Locate the cell with the specified text and output its (x, y) center coordinate. 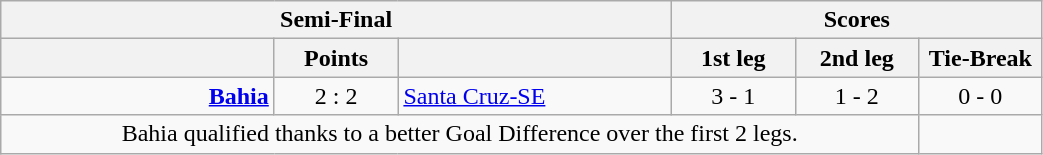
2 : 2 (336, 96)
3 - 1 (733, 96)
Bahia qualified thanks to a better Goal Difference over the first 2 legs. (460, 134)
Santa Cruz-SE (535, 96)
1 - 2 (857, 96)
Points (336, 58)
Scores (856, 20)
1st leg (733, 58)
2nd leg (857, 58)
Bahia (138, 96)
Semi-Final (336, 20)
Tie-Break (981, 58)
0 - 0 (981, 96)
